Return [X, Y] of the center of cell containing provided text 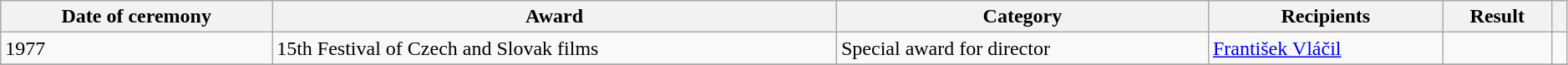
Result [1497, 17]
Award [555, 17]
1977 [137, 48]
Recipients [1325, 17]
František Vláčil [1325, 48]
Category [1022, 17]
15th Festival of Czech and Slovak films [555, 48]
Special award for director [1022, 48]
Date of ceremony [137, 17]
